Find where the given text appears and provide that cell's center as [x, y] coordinate. 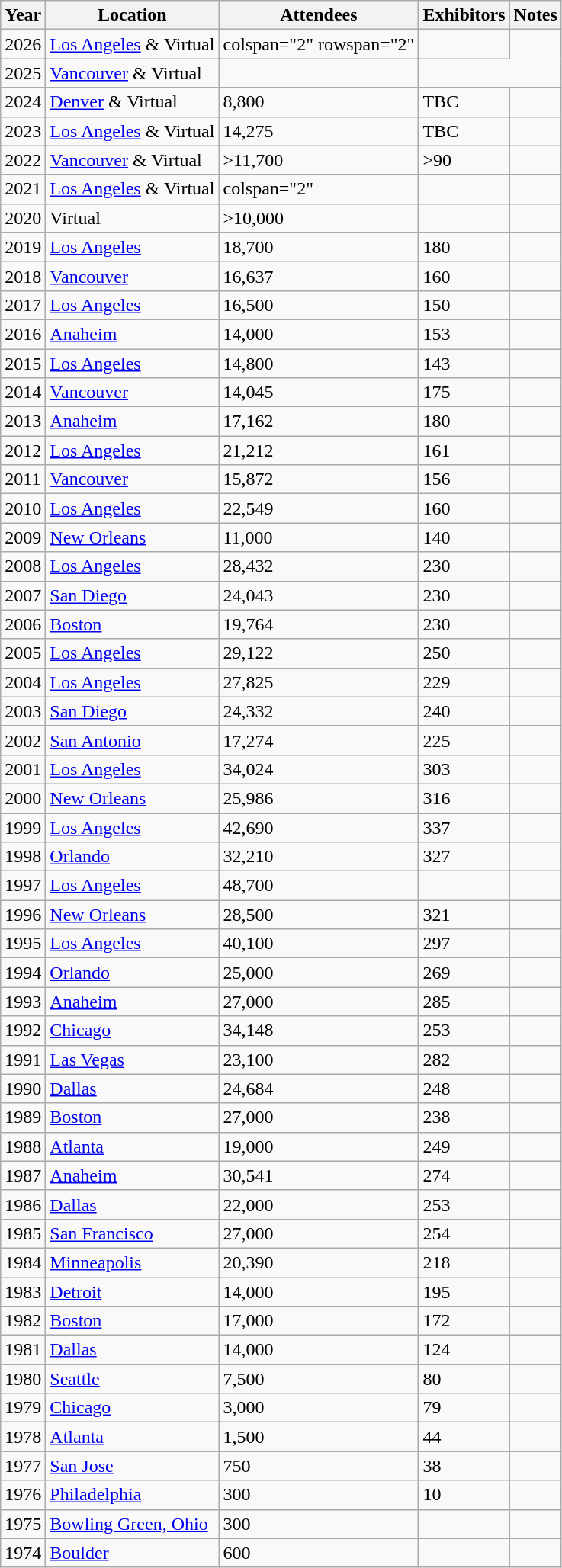
240 [464, 711]
2014 [23, 393]
2007 [23, 595]
2017 [23, 305]
254 [464, 1233]
30,541 [319, 1175]
16,500 [319, 305]
16,637 [319, 276]
Boulder [133, 1553]
2022 [23, 160]
1975 [23, 1524]
285 [464, 1002]
1985 [23, 1233]
1980 [23, 1379]
Year [23, 15]
21,212 [319, 451]
1988 [23, 1146]
321 [464, 915]
218 [464, 1262]
303 [464, 769]
249 [464, 1146]
23,100 [319, 1060]
2001 [23, 769]
Minneapolis [133, 1262]
2004 [23, 682]
2002 [23, 740]
San Jose [133, 1466]
3,000 [319, 1408]
Virtual [133, 218]
24,332 [319, 711]
327 [464, 857]
1990 [23, 1089]
274 [464, 1175]
2008 [23, 566]
124 [464, 1350]
Location [133, 15]
42,690 [319, 827]
1995 [23, 944]
32,210 [319, 857]
1997 [23, 886]
156 [464, 479]
2003 [23, 711]
25,000 [319, 973]
143 [464, 364]
14,800 [319, 364]
34,148 [319, 1031]
195 [464, 1292]
1986 [23, 1204]
17,274 [319, 740]
18,700 [319, 247]
1999 [23, 827]
San Antonio [133, 740]
2020 [23, 218]
140 [464, 537]
161 [464, 451]
14,045 [319, 393]
14,275 [319, 131]
1987 [23, 1175]
48,700 [319, 886]
750 [319, 1466]
2009 [23, 537]
Exhibitors [464, 15]
29,122 [319, 653]
22,000 [319, 1204]
2006 [23, 624]
2024 [23, 102]
1,500 [319, 1437]
248 [464, 1089]
2025 [23, 73]
colspan="2" rowspan="2" [319, 44]
1993 [23, 1002]
10 [464, 1495]
>11,700 [319, 160]
1984 [23, 1262]
297 [464, 944]
17,162 [319, 422]
40,100 [319, 944]
15,872 [319, 479]
2013 [23, 422]
San Francisco [133, 1233]
28,432 [319, 566]
colspan="2" [319, 189]
2023 [23, 131]
229 [464, 682]
600 [319, 1553]
19,764 [319, 624]
1982 [23, 1321]
1996 [23, 915]
Denver & Virtual [133, 102]
2019 [23, 247]
150 [464, 305]
7,500 [319, 1379]
11,000 [319, 537]
1983 [23, 1292]
Attendees [319, 15]
2015 [23, 364]
25,986 [319, 798]
Bowling Green, Ohio [133, 1524]
44 [464, 1437]
1992 [23, 1031]
34,024 [319, 769]
2016 [23, 334]
153 [464, 334]
>10,000 [319, 218]
2011 [23, 479]
1981 [23, 1350]
2005 [23, 653]
>90 [464, 160]
1974 [23, 1553]
Detroit [133, 1292]
8,800 [319, 102]
38 [464, 1466]
28,500 [319, 915]
2026 [23, 44]
1978 [23, 1437]
172 [464, 1321]
250 [464, 653]
1979 [23, 1408]
2018 [23, 276]
2000 [23, 798]
17,000 [319, 1321]
2021 [23, 189]
2010 [23, 508]
24,684 [319, 1089]
1991 [23, 1060]
1998 [23, 857]
337 [464, 827]
24,043 [319, 595]
27,825 [319, 682]
79 [464, 1408]
175 [464, 393]
1976 [23, 1495]
19,000 [319, 1146]
225 [464, 740]
316 [464, 798]
1977 [23, 1466]
Seattle [133, 1379]
238 [464, 1117]
80 [464, 1379]
Philadelphia [133, 1495]
20,390 [319, 1262]
2012 [23, 451]
Las Vegas [133, 1060]
282 [464, 1060]
1989 [23, 1117]
Notes [535, 15]
22,549 [319, 508]
1994 [23, 973]
269 [464, 973]
